Scan for the cell matching the given text and deliver its (x, y) coordinate at center. 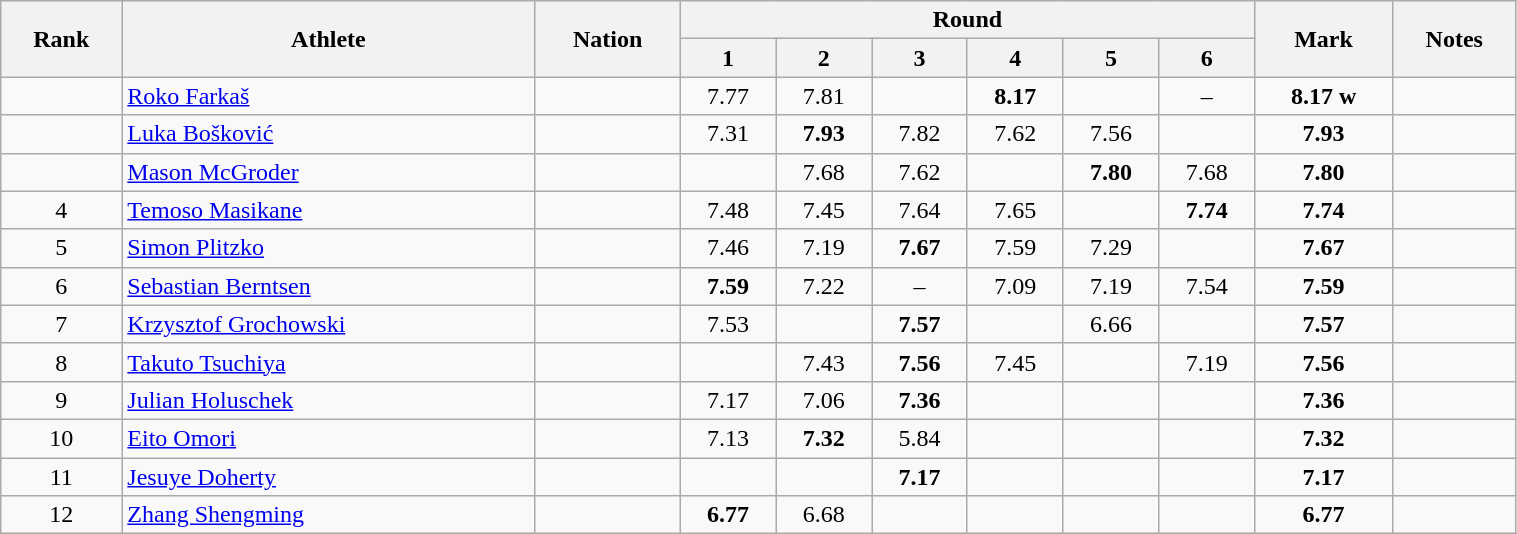
7.81 (824, 96)
7.31 (728, 134)
7.06 (824, 400)
10 (62, 438)
7.54 (1207, 286)
Rank (62, 39)
7 (62, 324)
7.65 (1015, 210)
Jesuye Doherty (328, 477)
8.17 (1015, 96)
Takuto Tsuchiya (328, 362)
7.48 (728, 210)
7.43 (824, 362)
6.66 (1111, 324)
1 (728, 58)
Julian Holuschek (328, 400)
Notes (1454, 39)
Eito Omori (328, 438)
7.09 (1015, 286)
12 (62, 515)
7.46 (728, 248)
9 (62, 400)
Nation (608, 39)
11 (62, 477)
Simon Plitzko (328, 248)
7.29 (1111, 248)
6.68 (824, 515)
7.13 (728, 438)
3 (920, 58)
Luka Bošković (328, 134)
Krzysztof Grochowski (328, 324)
5.84 (920, 438)
2 (824, 58)
7.64 (920, 210)
8 (62, 362)
8.17 w (1324, 96)
7.82 (920, 134)
Roko Farkaš (328, 96)
7.22 (824, 286)
Sebastian Berntsen (328, 286)
Temoso Masikane (328, 210)
Zhang Shengming (328, 515)
7.53 (728, 324)
Mark (1324, 39)
7.77 (728, 96)
Mason McGroder (328, 172)
Round (967, 20)
Athlete (328, 39)
